Pinpoint the cell where the given text exists, returning its (X, Y) midpoint coordinate. 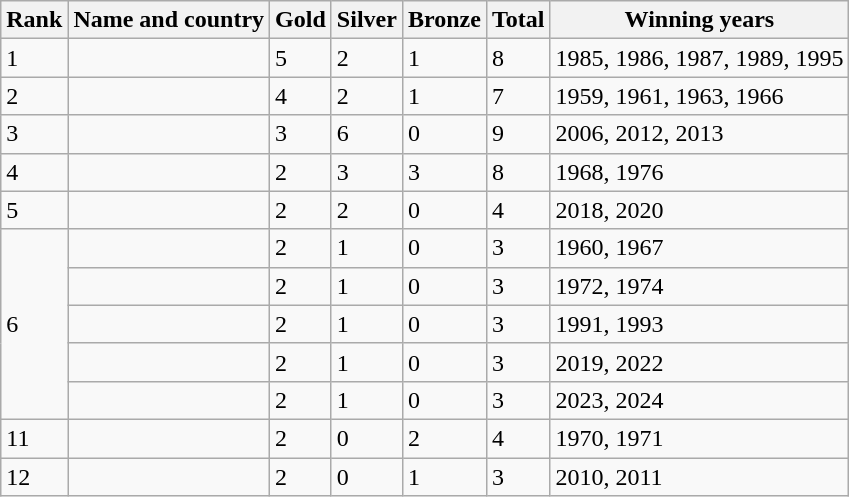
2018, 2020 (700, 210)
12 (34, 477)
Rank (34, 20)
1968, 1976 (700, 172)
Silver (366, 20)
Total (518, 20)
1960, 1967 (700, 248)
2019, 2022 (700, 362)
2006, 2012, 2013 (700, 134)
7 (518, 96)
2023, 2024 (700, 400)
1985, 1986, 1987, 1989, 1995 (700, 58)
1959, 1961, 1963, 1966 (700, 96)
1970, 1971 (700, 438)
11 (34, 438)
Winning years (700, 20)
1991, 1993 (700, 324)
9 (518, 134)
Gold (301, 20)
1972, 1974 (700, 286)
Bronze (444, 20)
2010, 2011 (700, 477)
Name and country (169, 20)
